Output the (x, y) coordinate of the center of the cell containing the given text.  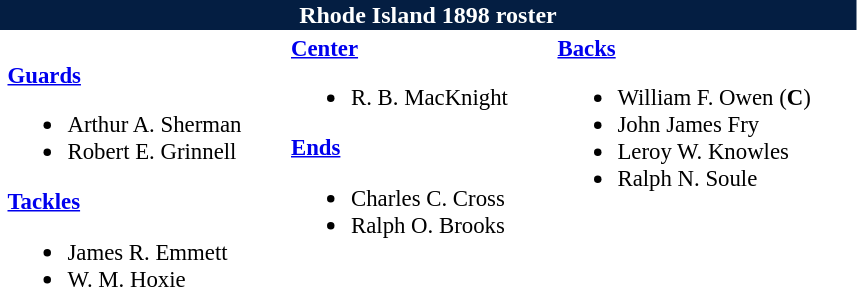
Rhode Island 1898 roster (428, 15)
